Provide the [X, Y] coordinate of the cell's center where the given text is located.  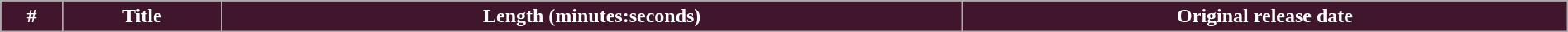
Original release date [1265, 16]
Title [142, 16]
# [31, 16]
Length (minutes:seconds) [592, 16]
